Find where the given text appears and provide that cell's center as (X, Y) coordinate. 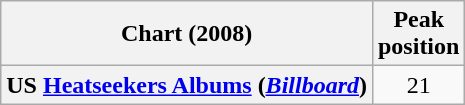
US Heatseekers Albums (Billboard) (187, 85)
Chart (2008) (187, 34)
Peak position (418, 34)
21 (418, 85)
